Extract the [x, y] coordinate from the center of the cell holding the provided text.  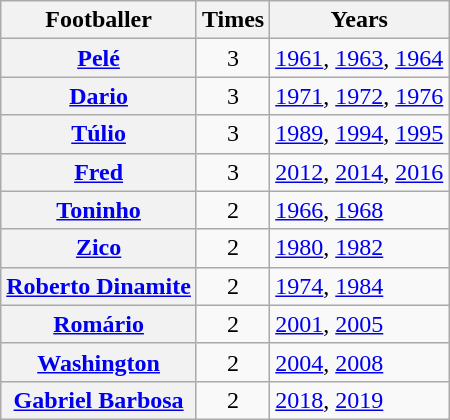
2001, 2005 [360, 324]
1971, 1972, 1976 [360, 96]
Times [232, 20]
1974, 1984 [360, 286]
Footballer [99, 20]
Washington [99, 362]
1980, 1982 [360, 248]
Years [360, 20]
Dario [99, 96]
1966, 1968 [360, 210]
2018, 2019 [360, 400]
Zico [99, 248]
1961, 1963, 1964 [360, 58]
Romário [99, 324]
Gabriel Barbosa [99, 400]
Pelé [99, 58]
Toninho [99, 210]
2004, 2008 [360, 362]
Roberto Dinamite [99, 286]
2012, 2014, 2016 [360, 172]
Fred [99, 172]
1989, 1994, 1995 [360, 134]
Túlio [99, 134]
